Scan for the cell matching the given text and deliver its [X, Y] coordinate at center. 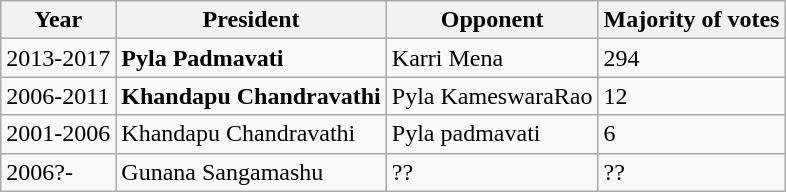
Karri Mena [492, 58]
President [252, 20]
2006-2011 [58, 96]
2013-2017 [58, 58]
Pyla padmavati [492, 134]
2001-2006 [58, 134]
Gunana Sangamashu [252, 172]
12 [692, 96]
Opponent [492, 20]
Pyla KameswaraRao [492, 96]
294 [692, 58]
Majority of votes [692, 20]
Pyla Padmavati [252, 58]
Year [58, 20]
2006?- [58, 172]
6 [692, 134]
